Provide the [x, y] coordinate of the cell's center where the given text is located.  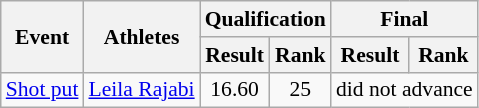
Leila Rajabi [141, 90]
Final [404, 19]
Qualification [266, 19]
Event [42, 36]
Athletes [141, 36]
Shot put [42, 90]
did not advance [404, 90]
16.60 [235, 90]
25 [300, 90]
